Find where the given text appears and provide that cell's center as [X, Y] coordinate. 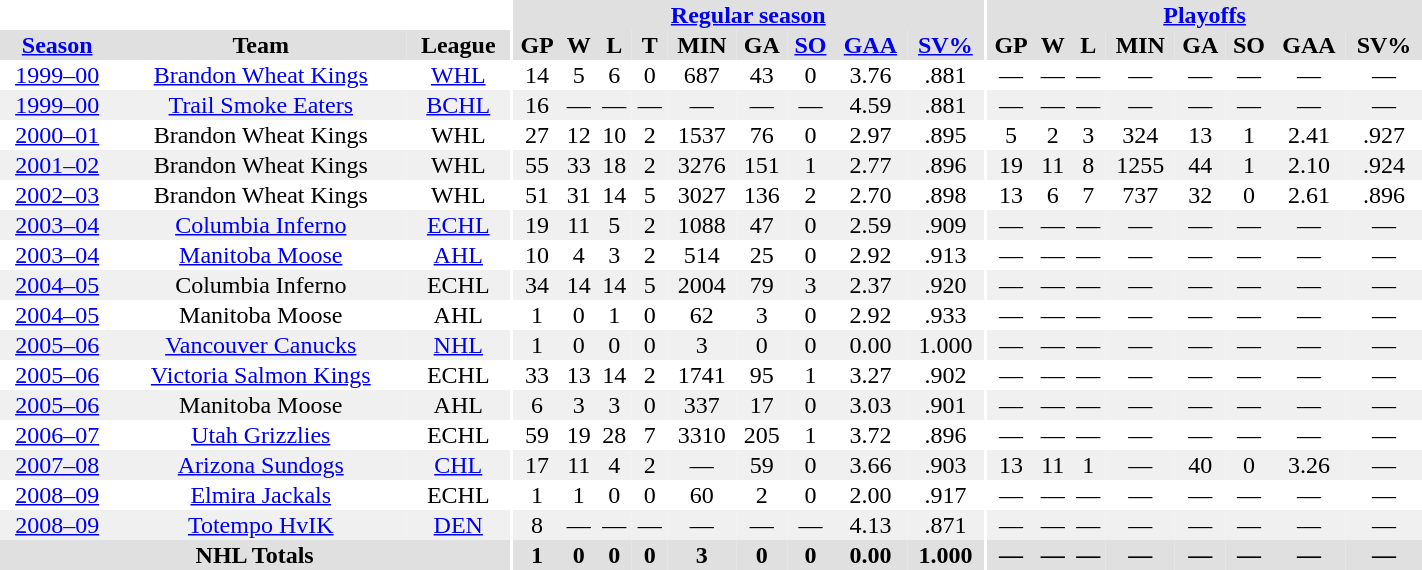
27 [537, 135]
3.27 [870, 375]
.871 [945, 525]
2006–07 [57, 435]
2.10 [1309, 165]
.903 [945, 465]
Utah Grizzlies [260, 435]
Season [57, 45]
44 [1200, 165]
2000–01 [57, 135]
.909 [945, 225]
3276 [702, 165]
4.59 [870, 105]
2.37 [870, 285]
.920 [945, 285]
3.76 [870, 75]
.913 [945, 255]
18 [614, 165]
151 [762, 165]
.924 [1384, 165]
737 [1140, 195]
Arizona Sundogs [260, 465]
1741 [702, 375]
79 [762, 285]
1537 [702, 135]
2.61 [1309, 195]
1088 [702, 225]
47 [762, 225]
Regular season [748, 15]
.901 [945, 405]
687 [702, 75]
62 [702, 315]
2.77 [870, 165]
16 [537, 105]
.917 [945, 495]
Trail Smoke Eaters [260, 105]
32 [1200, 195]
3310 [702, 435]
95 [762, 375]
324 [1140, 135]
Team [260, 45]
34 [537, 285]
337 [702, 405]
NHL [458, 345]
Victoria Salmon Kings [260, 375]
Totempo HvIK [260, 525]
2.70 [870, 195]
Elmira Jackals [260, 495]
3.72 [870, 435]
.933 [945, 315]
Vancouver Canucks [260, 345]
514 [702, 255]
31 [578, 195]
League [458, 45]
2002–03 [57, 195]
3.66 [870, 465]
2.59 [870, 225]
3.03 [870, 405]
NHL Totals [254, 555]
3027 [702, 195]
55 [537, 165]
BCHL [458, 105]
CHL [458, 465]
60 [702, 495]
DEN [458, 525]
28 [614, 435]
T [650, 45]
12 [578, 135]
76 [762, 135]
1255 [1140, 165]
40 [1200, 465]
.898 [945, 195]
2004 [702, 285]
51 [537, 195]
2007–08 [57, 465]
.895 [945, 135]
4.13 [870, 525]
3.26 [1309, 465]
205 [762, 435]
2.97 [870, 135]
.927 [1384, 135]
136 [762, 195]
43 [762, 75]
25 [762, 255]
2.41 [1309, 135]
Playoffs [1204, 15]
2.00 [870, 495]
2001–02 [57, 165]
.902 [945, 375]
